Return the (X, Y) coordinate for the center point of the cell that contains the specified text.  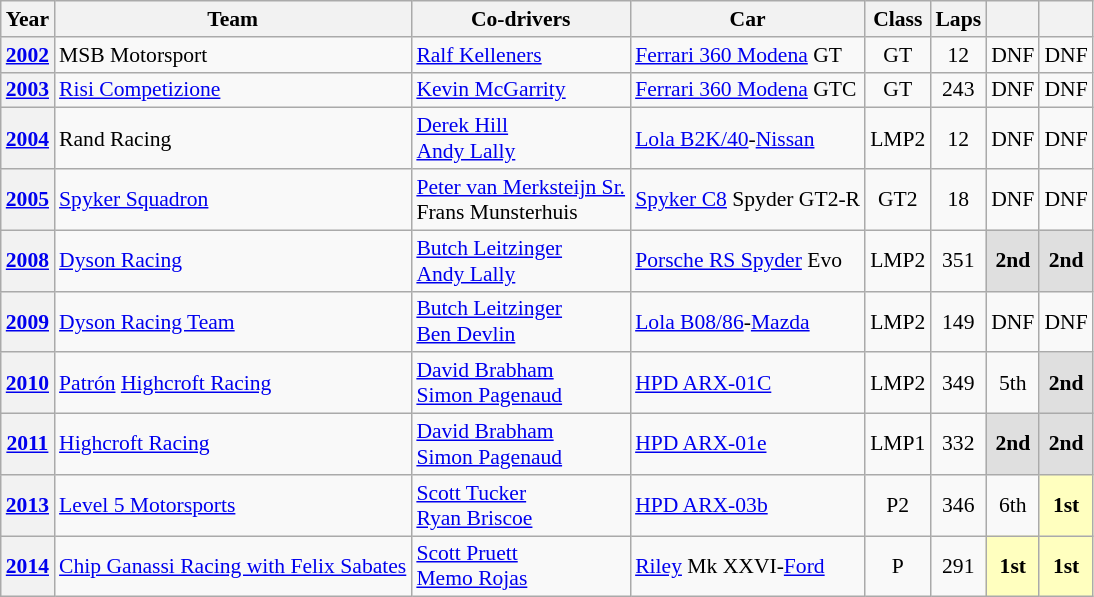
2004 (28, 138)
P2 (898, 506)
Highcroft Racing (232, 444)
Dyson Racing (232, 260)
LMP1 (898, 444)
2002 (28, 55)
Ferrari 360 Modena GTC (748, 90)
Spyker Squadron (232, 200)
Dyson Racing Team (232, 322)
6th (1012, 506)
2011 (28, 444)
Class (898, 19)
Kevin McGarrity (520, 90)
291 (958, 566)
P (898, 566)
332 (958, 444)
349 (958, 384)
Derek Hill Andy Lally (520, 138)
Rand Racing (232, 138)
2009 (28, 322)
MSB Motorsport (232, 55)
5th (1012, 384)
2013 (28, 506)
Chip Ganassi Racing with Felix Sabates (232, 566)
Lola B08/86-Mazda (748, 322)
HPD ARX-01C (748, 384)
Riley Mk XXVI-Ford (748, 566)
Co-drivers (520, 19)
18 (958, 200)
351 (958, 260)
HPD ARX-01e (748, 444)
Laps (958, 19)
HPD ARX-03b (748, 506)
Team (232, 19)
Risi Competizione (232, 90)
Car (748, 19)
Ralf Kelleners (520, 55)
Patrón Highcroft Racing (232, 384)
Peter van Merksteijn Sr. Frans Munsterhuis (520, 200)
Porsche RS Spyder Evo (748, 260)
2008 (28, 260)
Spyker C8 Spyder GT2-R (748, 200)
346 (958, 506)
243 (958, 90)
2003 (28, 90)
Lola B2K/40-Nissan (748, 138)
Scott Tucker Ryan Briscoe (520, 506)
2005 (28, 200)
2010 (28, 384)
Butch Leitzinger Ben Devlin (520, 322)
Butch Leitzinger Andy Lally (520, 260)
Scott Pruett Memo Rojas (520, 566)
2014 (28, 566)
149 (958, 322)
Ferrari 360 Modena GT (748, 55)
GT2 (898, 200)
Year (28, 19)
Level 5 Motorsports (232, 506)
